Return the (x, y) coordinate for the center point of the cell that contains the specified text.  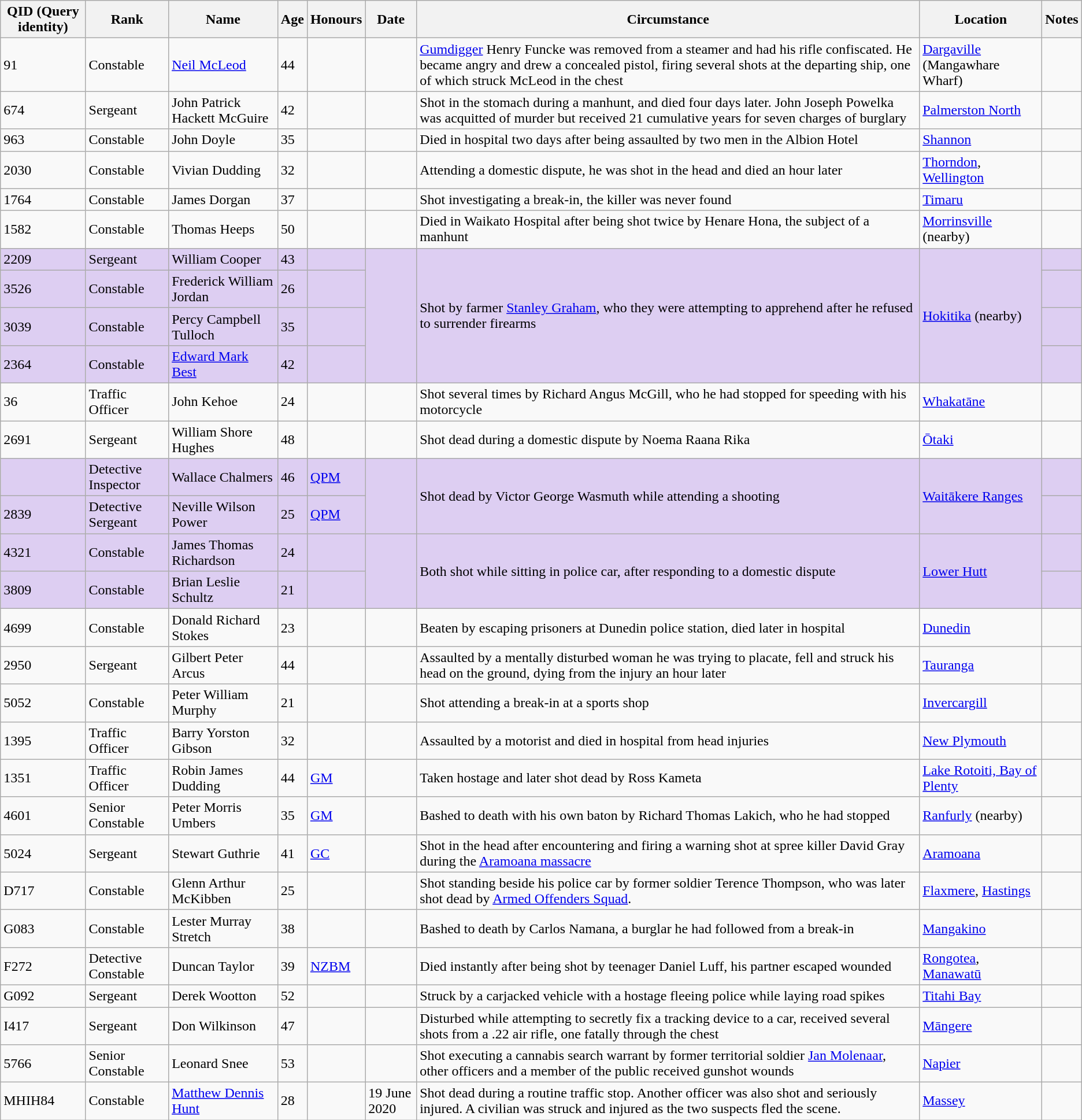
Shot several times by Richard Angus McGill, who he had stopped for speeding with his motorcycle (668, 401)
2950 (43, 665)
Rongotea, Manawatū (981, 966)
Shot by farmer Stanley Graham, who they were attempting to apprehend after he refused to surrender firearms (668, 316)
Location (981, 20)
Date (391, 20)
Edward Mark Best (223, 364)
William Shore Hughes (223, 439)
Shot attending a break-in at a sports shop (668, 703)
Whakatāne (981, 401)
F272 (43, 966)
Lake Rotoiti, Bay of Plenty (981, 778)
QID (Query identity) (43, 20)
3809 (43, 590)
43 (292, 259)
Attending a domestic dispute, he was shot in the head and died an hour later (668, 170)
91 (43, 65)
41 (292, 853)
2030 (43, 170)
Duncan Taylor (223, 966)
48 (292, 439)
John Kehoe (223, 401)
Ranfurly (nearby) (981, 815)
Don Wilkinson (223, 1026)
John Patrick Hackett McGuire (223, 110)
5052 (43, 703)
Gilbert Peter Arcus (223, 665)
1764 (43, 199)
2209 (43, 259)
19 June 2020 (391, 1101)
Bashed to death with his own baton by Richard Thomas Lakich, who he had stopped (668, 815)
Peter William Murphy (223, 703)
James Dorgan (223, 199)
Flaxmere, Hastings (981, 890)
Frederick William Jordan (223, 289)
1351 (43, 778)
Neil McLeod (223, 65)
28 (292, 1101)
5024 (43, 853)
John Doyle (223, 140)
Glenn Arthur McKibben (223, 890)
Both shot while sitting in police car, after responding to a domestic dispute (668, 571)
Ōtaki (981, 439)
5766 (43, 1064)
Shot dead by Victor George Wasmuth while attending a shooting (668, 496)
I417 (43, 1026)
Waitākere Ranges (981, 496)
Assaulted by a mentally disturbed woman he was trying to placate, fell and struck his head on the ground, dying from the injury an hour later (668, 665)
47 (292, 1026)
Hokitika (nearby) (981, 316)
Barry Yorston Gibson (223, 740)
Robin James Dudding (223, 778)
Beaten by escaping prisoners at Dunedin police station, died later in hospital (668, 628)
4601 (43, 815)
MHIH84 (43, 1101)
Neville Wilson Power (223, 515)
Disturbed while attempting to secretly fix a tracking device to a car, received several shots from a .22 air rifle, one fatally through the chest (668, 1026)
1395 (43, 740)
Honours (336, 20)
Massey (981, 1101)
Titahi Bay (981, 996)
Timaru (981, 199)
Tauranga (981, 665)
963 (43, 140)
Shot in the head after encountering and firing a warning shot at spree killer David Gray during the Aramoana massacre (668, 853)
New Plymouth (981, 740)
3039 (43, 326)
Lower Hutt (981, 571)
Taken hostage and later shot dead by Ross Kameta (668, 778)
Wallace Chalmers (223, 478)
Age (292, 20)
NZBM (336, 966)
4321 (43, 553)
Napier (981, 1064)
Circumstance (668, 20)
Assaulted by a motorist and died in hospital from head injuries (668, 740)
Mangakino (981, 929)
23 (292, 628)
3526 (43, 289)
Stewart Guthrie (223, 853)
50 (292, 229)
2364 (43, 364)
Lester Murray Stretch (223, 929)
2839 (43, 515)
William Cooper (223, 259)
37 (292, 199)
Invercargill (981, 703)
Notes (1062, 20)
36 (43, 401)
Shot standing beside his police car by former soldier Terence Thompson, who was later shot dead by Armed Offenders Squad. (668, 890)
4699 (43, 628)
Died in hospital two days after being assaulted by two men in the Albion Hotel (668, 140)
Donald Richard Stokes (223, 628)
Aramoana (981, 853)
Leonard Snee (223, 1064)
Percy Campbell Tulloch (223, 326)
Derek Wootton (223, 996)
2691 (43, 439)
1582 (43, 229)
Rank (127, 20)
Thorndon, Wellington (981, 170)
James Thomas Richardson (223, 553)
Shot investigating a break-in, the killer was never found (668, 199)
Dargaville (Mangawhare Wharf) (981, 65)
Detective Constable (127, 966)
Brian Leslie Schultz (223, 590)
Died in Waikato Hospital after being shot twice by Henare Hona, the subject of a manhunt (668, 229)
39 (292, 966)
Bashed to death by Carlos Namana, a burglar he had followed from a break-in (668, 929)
Shannon (981, 140)
Name (223, 20)
G083 (43, 929)
46 (292, 478)
Vivian Dudding (223, 170)
Māngere (981, 1026)
Morrinsville (nearby) (981, 229)
Detective Sergeant (127, 515)
26 (292, 289)
D717 (43, 890)
Dunedin (981, 628)
53 (292, 1064)
674 (43, 110)
Peter Morris Umbers (223, 815)
Matthew Dennis Hunt (223, 1101)
38 (292, 929)
Shot dead during a domestic dispute by Noema Raana Rika (668, 439)
Palmerston North (981, 110)
Died instantly after being shot by teenager Daniel Luff, his partner escaped wounded (668, 966)
Detective Inspector (127, 478)
52 (292, 996)
GC (336, 853)
Thomas Heeps (223, 229)
G092 (43, 996)
Struck by a carjacked vehicle with a hostage fleeing police while laying road spikes (668, 996)
